For the text-containing cell, return its midpoint in (X, Y) coordinate format. 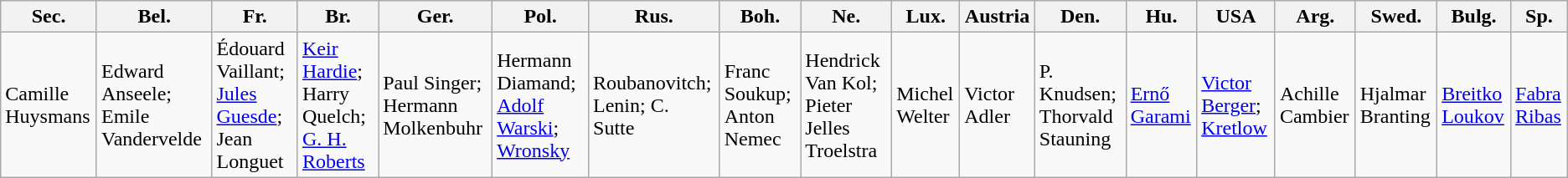
Hermann Diamand; Adolf Warski; Wronsky (541, 105)
Ernő Garami (1161, 105)
Hu. (1161, 17)
Pol. (541, 17)
Michel Welter (926, 105)
Breitko Loukov (1474, 105)
Austria (998, 17)
USA (1236, 17)
Keir Hardie; Harry Quelch; G. H. Roberts (338, 105)
Édouard Vaillant; Jules Guesde; Jean Longuet (255, 105)
Lux. (926, 17)
Rus. (655, 17)
Br. (338, 17)
Victor Adler (998, 105)
Arg. (1315, 17)
Camille Huysmans (49, 105)
Hendrick Van Kol; Pieter Jelles Troelstra (846, 105)
Den. (1081, 17)
Franc Soukup; Anton Nemec (761, 105)
Boh. (761, 17)
Bel. (154, 17)
Ne. (846, 17)
Sec. (49, 17)
Victor Berger; Kretlow (1236, 105)
Hjalmar Branting (1395, 105)
Bulg. (1474, 17)
Paul Singer; Hermann Molkenbuhr (436, 105)
Roubanovitch; Lenin; C. Sutte (655, 105)
P. Knudsen; Thorvald Stauning (1081, 105)
Fr. (255, 17)
Sp. (1540, 17)
Achille Cambier (1315, 105)
Swed. (1395, 17)
Ger. (436, 17)
Fabra Ribas (1540, 105)
Edward Anseele; Emile Vandervelde (154, 105)
